Return [X, Y] of the center of cell containing provided text 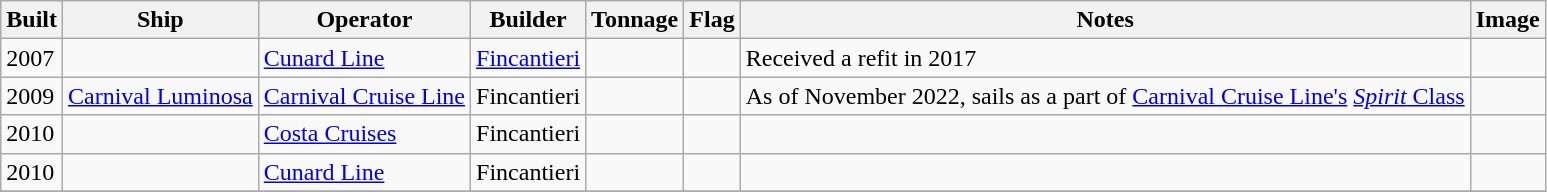
2009 [32, 96]
Carnival Luminosa [161, 96]
Tonnage [635, 20]
Builder [528, 20]
Built [32, 20]
2007 [32, 58]
Image [1508, 20]
As of November 2022, sails as a part of Carnival Cruise Line's Spirit Class [1105, 96]
Ship [161, 20]
Notes [1105, 20]
Received a refit in 2017 [1105, 58]
Operator [364, 20]
Carnival Cruise Line [364, 96]
Costa Cruises [364, 134]
Flag [712, 20]
